From the cell containing the given text, extract its center point as [x, y] coordinate. 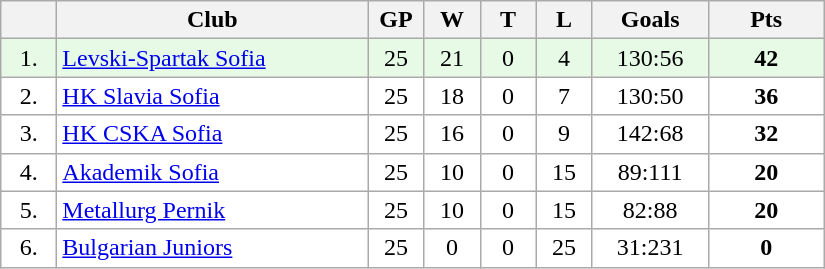
6. [29, 248]
T [508, 20]
Club [212, 20]
L [564, 20]
130:56 [650, 58]
36 [766, 96]
Levski-Spartak Sofia [212, 58]
4. [29, 172]
89:111 [650, 172]
9 [564, 134]
31:231 [650, 248]
1. [29, 58]
42 [766, 58]
130:50 [650, 96]
HK CSKA Sofia [212, 134]
Bulgarian Juniors [212, 248]
W [452, 20]
7 [564, 96]
16 [452, 134]
142:68 [650, 134]
21 [452, 58]
Goals [650, 20]
82:88 [650, 210]
3. [29, 134]
32 [766, 134]
5. [29, 210]
HK Slavia Sofia [212, 96]
18 [452, 96]
Metallurg Pernik [212, 210]
2. [29, 96]
4 [564, 58]
Pts [766, 20]
GP [396, 20]
Akademik Sofia [212, 172]
